Output the (x, y) coordinate of the center of the cell containing the given text.  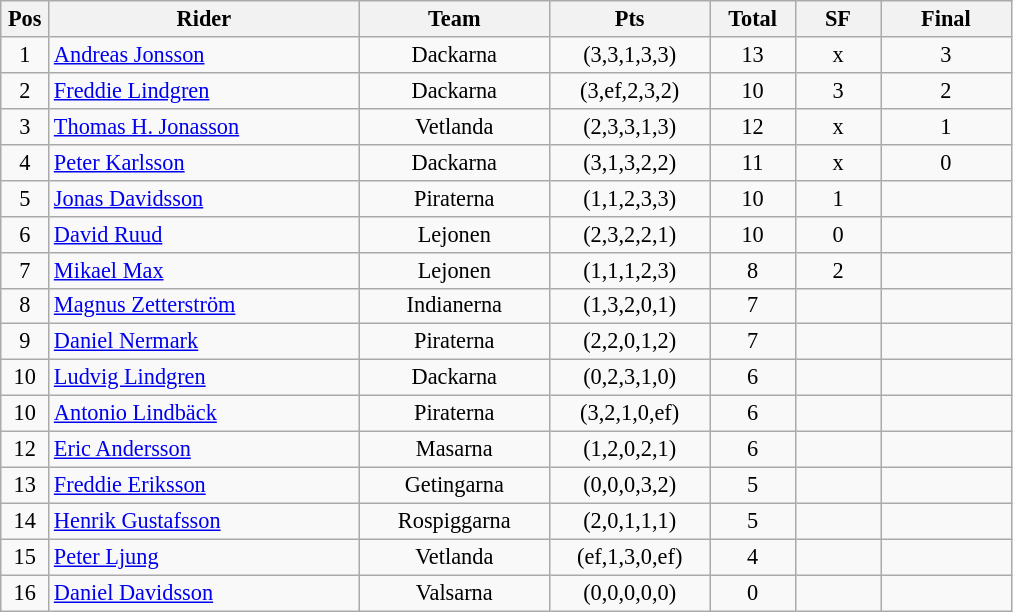
(0,0,0,0,0) (629, 593)
Indianerna (454, 306)
(2,0,1,1,1) (629, 521)
Getingarna (454, 485)
Jonas Davidsson (204, 198)
Daniel Davidsson (204, 593)
Ludvig Lindgren (204, 378)
Thomas H. Jonasson (204, 126)
Andreas Jonsson (204, 55)
Magnus Zetterström (204, 306)
(1,1,2,3,3) (629, 198)
(3,3,1,3,3) (629, 55)
9 (25, 342)
16 (25, 593)
Valsarna (454, 593)
Team (454, 19)
Daniel Nermark (204, 342)
David Ruud (204, 234)
Peter Karlsson (204, 162)
Pts (629, 19)
(3,2,1,0,ef) (629, 414)
(1,2,0,2,1) (629, 450)
Henrik Gustafsson (204, 521)
SF (838, 19)
Eric Andersson (204, 450)
14 (25, 521)
Pos (25, 19)
Total (752, 19)
(2,2,0,1,2) (629, 342)
Masarna (454, 450)
11 (752, 162)
(0,0,0,3,2) (629, 485)
Rider (204, 19)
Antonio Lindbäck (204, 414)
(3,ef,2,3,2) (629, 90)
(1,3,2,0,1) (629, 306)
(2,3,3,1,3) (629, 126)
15 (25, 557)
(ef,1,3,0,ef) (629, 557)
Freddie Eriksson (204, 485)
(3,1,3,2,2) (629, 162)
(0,2,3,1,0) (629, 378)
Peter Ljung (204, 557)
(2,3,2,2,1) (629, 234)
Mikael Max (204, 270)
Freddie Lindgren (204, 90)
Rospiggarna (454, 521)
(1,1,1,2,3) (629, 270)
Final (946, 19)
